Identify which cell holds the provided text, then report its (x, y) central coordinate. 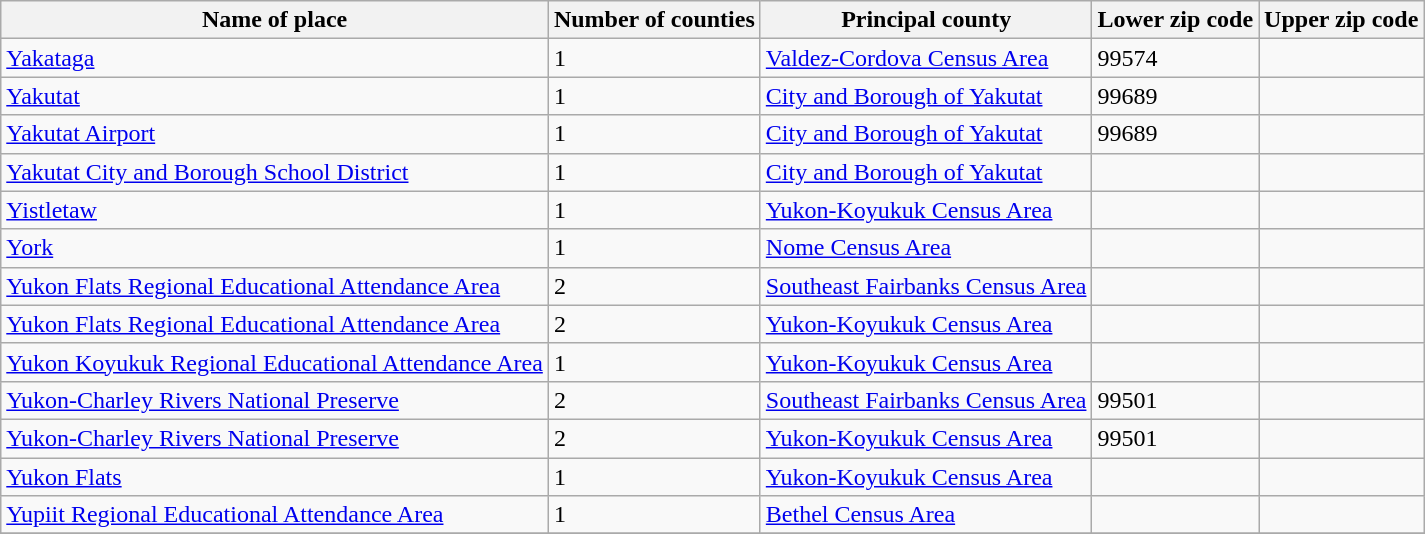
Yakutat Airport (275, 134)
Yakutat (275, 96)
Yakataga (275, 58)
Name of place (275, 20)
Yakutat City and Borough School District (275, 172)
Number of counties (654, 20)
Bethel Census Area (926, 515)
Yukon Koyukuk Regional Educational Attendance Area (275, 362)
Upper zip code (1342, 20)
York (275, 248)
Valdez-Cordova Census Area (926, 58)
Yupiit Regional Educational Attendance Area (275, 515)
Principal county (926, 20)
Lower zip code (1176, 20)
Yistletaw (275, 210)
Nome Census Area (926, 248)
99574 (1176, 58)
Yukon Flats (275, 477)
